From the cell containing the given text, extract its center point as (X, Y) coordinate. 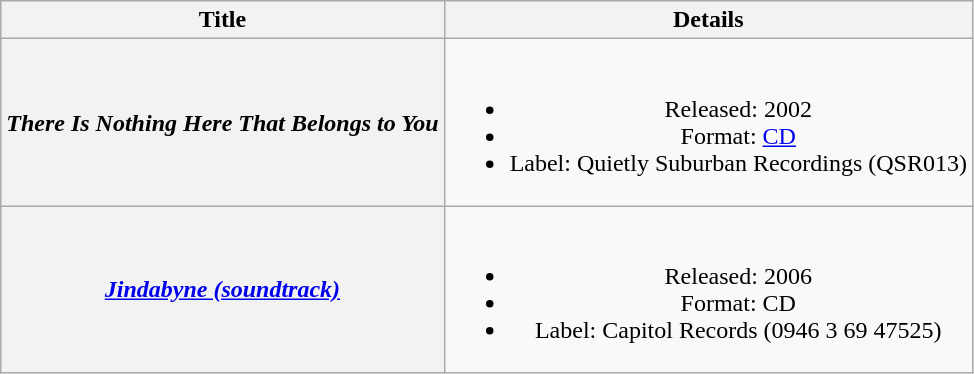
Released: 2006Format: CDLabel: Capitol Records (0946 3 69 47525) (708, 290)
There Is Nothing Here That Belongs to You (222, 122)
Title (222, 20)
Released: 2002Format: CDLabel: Quietly Suburban Recordings (QSR013) (708, 122)
Jindabyne (soundtrack) (222, 290)
Details (708, 20)
